Locate the cell with the specified text and output its [x, y] center coordinate. 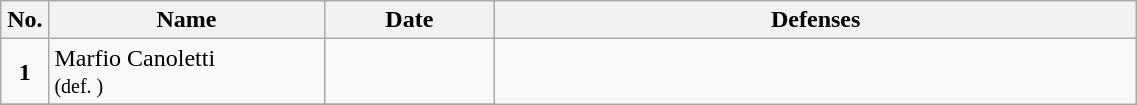
Date [409, 20]
1 [25, 72]
Name [186, 20]
Defenses [816, 20]
Marfio Canoletti(def. ) [186, 72]
No. [25, 20]
